From the cell containing the given text, extract its center point as [X, Y] coordinate. 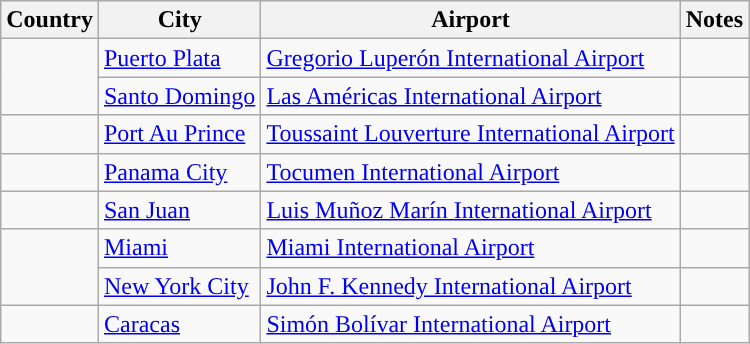
Airport [470, 20]
Luis Muñoz Marín International Airport [470, 210]
Miami [179, 248]
Simón Bolívar International Airport [470, 324]
John F. Kennedy International Airport [470, 286]
Toussaint Louverture International Airport [470, 134]
Country [50, 20]
Puerto Plata [179, 58]
City [179, 20]
Tocumen International Airport [470, 172]
Miami International Airport [470, 248]
San Juan [179, 210]
Las Américas International Airport [470, 96]
Caracas [179, 324]
Santo Domingo [179, 96]
Panama City [179, 172]
Gregorio Luperón International Airport [470, 58]
Notes [714, 20]
Port Au Prince [179, 134]
New York City [179, 286]
